For the text-containing cell, return its midpoint in (X, Y) coordinate format. 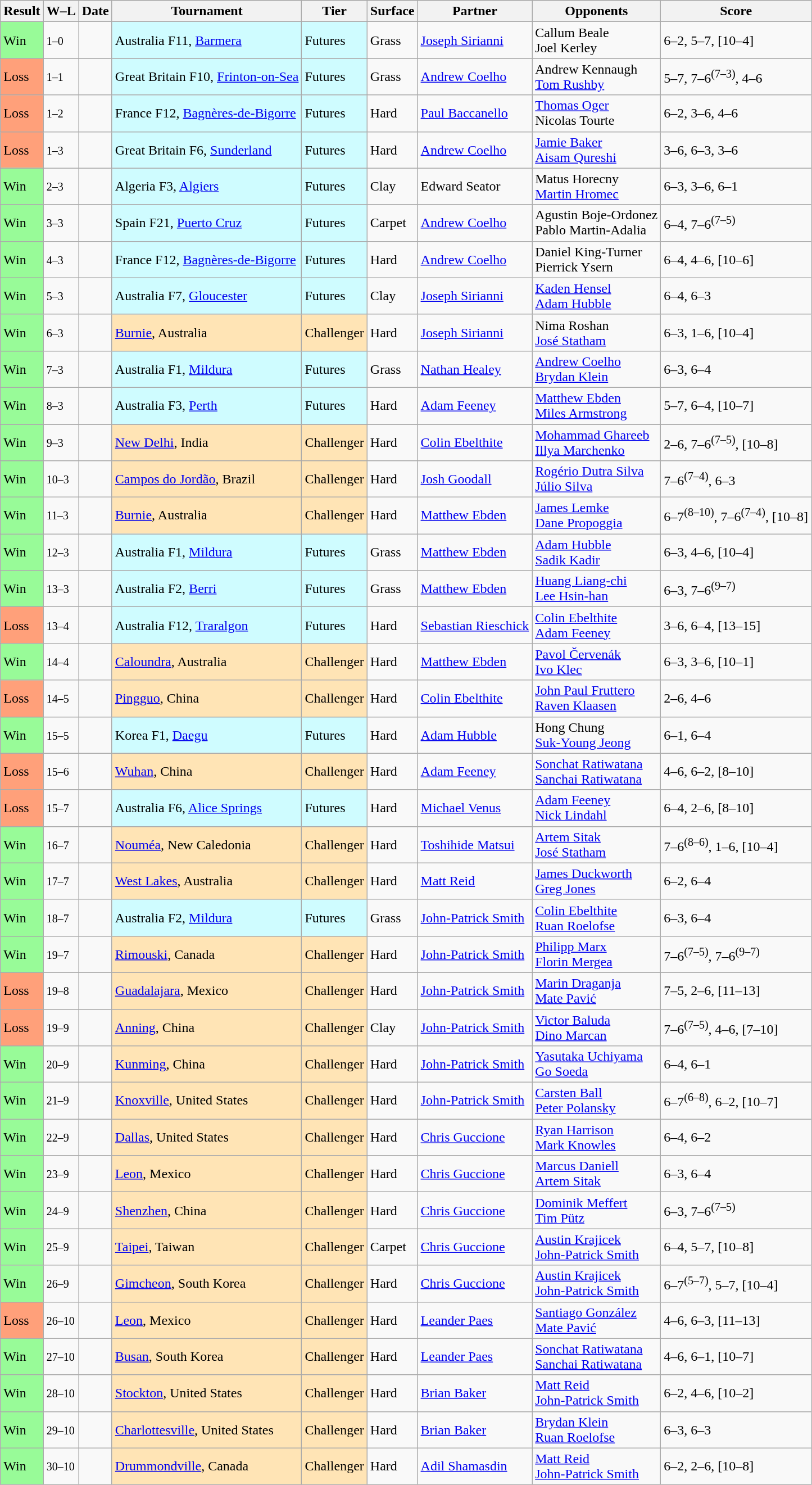
1–1 (61, 76)
7–5, 2–6, [11–13] (736, 990)
1–2 (61, 114)
6–7(6–8), 6–2, [10–7] (736, 1101)
9–3 (61, 442)
Gimcheon, South Korea (207, 1284)
18–7 (61, 917)
7–3 (61, 369)
Brydan Klein Ruan Roelofse (597, 1430)
Australia F7, Gloucester (207, 296)
Australia F2, Mildura (207, 917)
3–6, 6–3, 3–6 (736, 150)
Taipei, Taiwan (207, 1247)
Hong Chung Suk-Young Jeong (597, 735)
23–9 (61, 1174)
Anning, China (207, 1027)
Nouméa, New Caledonia (207, 844)
Kunming, China (207, 1065)
Andrew Coelho Brydan Klein (597, 369)
Opponents (597, 11)
8–3 (61, 406)
Mohammad Ghareeb Illya Marchenko (597, 442)
John Paul Fruttero Raven Klaasen (597, 698)
Korea F1, Daegu (207, 735)
Tournament (207, 11)
Drummondville, Canada (207, 1466)
Adam Feeney Nick Lindahl (597, 808)
11–3 (61, 516)
19–8 (61, 990)
West Lakes, Australia (207, 881)
15–7 (61, 808)
4–6, 6–3, [11–13] (736, 1320)
Matus Horecny Martin Hromec (597, 187)
2–6, 7–6(7–5), [10–8] (736, 442)
5–3 (61, 296)
Surface (392, 11)
6–4, 6–2 (736, 1138)
Spain F21, Puerto Cruz (207, 223)
Ryan Harrison Mark Knowles (597, 1138)
Marcus Daniell Artem Sitak (597, 1174)
30–10 (61, 1466)
Partner (475, 11)
Sebastian Rieschick (475, 625)
6–4, 7–6(7–5) (736, 223)
4–6, 6–1, [10–7] (736, 1357)
6–1, 6–4 (736, 735)
Rimouski, Canada (207, 954)
Santiago González Mate Pavić (597, 1320)
Edward Seator (475, 187)
Algeria F3, Algiers (207, 187)
13–3 (61, 589)
Rogério Dutra Silva Júlio Silva (597, 479)
Yasutaka Uchiyama Go Soeda (597, 1065)
Tier (334, 11)
6–3 (61, 333)
Josh Goodall (475, 479)
1–3 (61, 150)
6–2, 4–6, [10–2] (736, 1393)
Agustin Boje-Ordonez Pablo Martin-Adalia (597, 223)
19–9 (61, 1027)
Dallas, United States (207, 1138)
Adam Hubble Sadik Kadir (597, 552)
Australia F11, Barmera (207, 40)
19–7 (61, 954)
Australia F6, Alice Springs (207, 808)
Shenzhen, China (207, 1211)
6–7(8–10), 7–6(7–4), [10–8] (736, 516)
Stockton, United States (207, 1393)
Kaden Hensel Adam Hubble (597, 296)
24–9 (61, 1211)
6–3, 7–6(7–5) (736, 1211)
6–4, 6–1 (736, 1065)
6–3, 3–6, [10–1] (736, 662)
3–6, 6–4, [13–15] (736, 625)
14–5 (61, 698)
21–9 (61, 1101)
6–2, 3–6, 4–6 (736, 114)
13–4 (61, 625)
26–10 (61, 1320)
5–7, 7–6(7–3), 4–6 (736, 76)
26–9 (61, 1284)
14–4 (61, 662)
15–6 (61, 771)
Knoxville, United States (207, 1101)
6–3, 1–6, [10–4] (736, 333)
Australia F3, Perth (207, 406)
Australia F2, Berri (207, 589)
Date (96, 11)
Great Britain F10, Frinton-on-Sea (207, 76)
20–9 (61, 1065)
W–L (61, 11)
Daniel King-Turner Pierrick Ysern (597, 260)
Jamie Baker Aisam Qureshi (597, 150)
Victor Baluda Dino Marcan (597, 1027)
22–9 (61, 1138)
7–6(7–4), 6–3 (736, 479)
4–6, 6–2, [8–10] (736, 771)
Colin Ebelthite Ruan Roelofse (597, 917)
Result (22, 11)
Paul Baccanello (475, 114)
Artem Sitak José Statham (597, 844)
4–3 (61, 260)
7–6(7–5), 4–6, [7–10] (736, 1027)
Callum Beale Joel Kerley (597, 40)
Andrew Kennaugh Tom Rushby (597, 76)
7–6(8–6), 1–6, [10–4] (736, 844)
3–3 (61, 223)
6–4, 5–7, [10–8] (736, 1247)
7–6(7–5), 7–6(9–7) (736, 954)
6–4, 4–6, [10–6] (736, 260)
6–3, 6–3 (736, 1430)
Nima Roshan José Statham (597, 333)
6–3, 3–6, 6–1 (736, 187)
25–9 (61, 1247)
17–7 (61, 881)
Pavol Červenák Ivo Klec (597, 662)
2–6, 4–6 (736, 698)
Campos do Jordão, Brazil (207, 479)
Adam Hubble (475, 735)
Toshihide Matsui (475, 844)
6–2, 5–7, [10–4] (736, 40)
Charlottesville, United States (207, 1430)
6–4, 2–6, [8–10] (736, 808)
Wuhan, China (207, 771)
Nathan Healey (475, 369)
27–10 (61, 1357)
Huang Liang-chi Lee Hsin-han (597, 589)
6–4, 6–3 (736, 296)
16–7 (61, 844)
Busan, South Korea (207, 1357)
Great Britain F6, Sunderland (207, 150)
Philipp Marx Florin Mergea (597, 954)
Colin Ebelthite Adam Feeney (597, 625)
Adil Shamasdin (475, 1466)
Guadalajara, Mexico (207, 990)
2–3 (61, 187)
15–5 (61, 735)
28–10 (61, 1393)
Australia F12, Traralgon (207, 625)
Michael Venus (475, 808)
6–2, 6–4 (736, 881)
6–7(5–7), 5–7, [10–4] (736, 1284)
6–3, 7–6(9–7) (736, 589)
Pingguo, China (207, 698)
Marin Draganja Mate Pavić (597, 990)
Carsten Ball Peter Polansky (597, 1101)
1–0 (61, 40)
James Duckworth Greg Jones (597, 881)
Score (736, 11)
6–2, 2–6, [10–8] (736, 1466)
Matt Reid (475, 881)
5–7, 6–4, [10–7] (736, 406)
6–3, 4–6, [10–4] (736, 552)
Thomas Oger Nicolas Tourte (597, 114)
12–3 (61, 552)
Caloundra, Australia (207, 662)
New Delhi, India (207, 442)
James Lemke Dane Propoggia (597, 516)
10–3 (61, 479)
Dominik Meffert Tim Pütz (597, 1211)
29–10 (61, 1430)
Matthew Ebden Miles Armstrong (597, 406)
